Extract the (x, y) coordinate from the center of the cell holding the provided text.  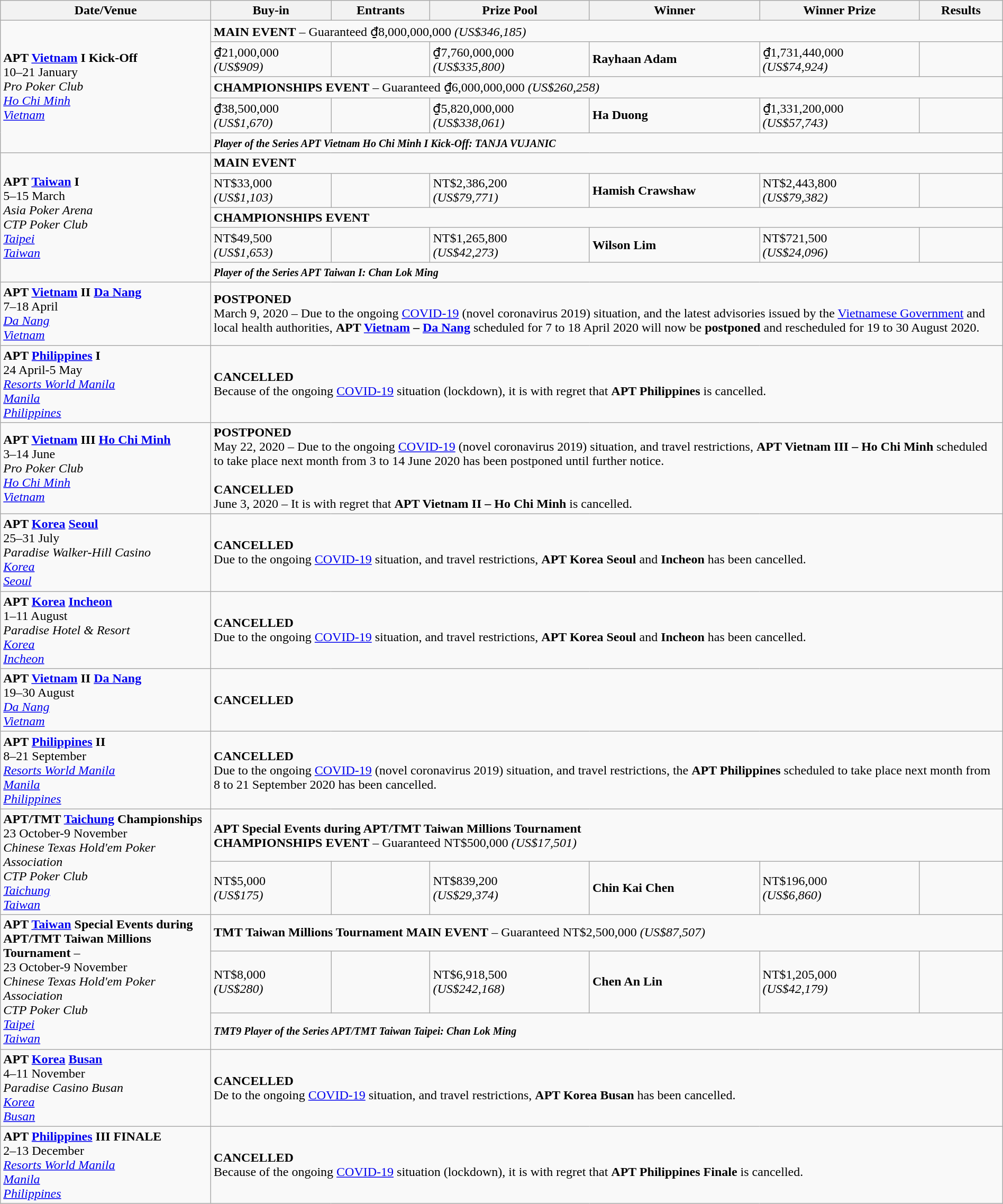
Wilson Lim (674, 244)
APT Special Events during APT/TMT Taiwan Millions TournamentCHAMPIONSHIPS EVENT – Guaranteed NT$500,000 (US$17,501) (607, 835)
CANCELLEDDe to the ongoing COVID-19 situation, and travel restrictions, APT Korea Busan has been cancelled. (607, 1088)
₫21,000,000(US$909) (271, 59)
NT$721,500(US$24,096) (840, 244)
NT$2,386,200(US$79,771) (510, 190)
NT$33,000(US$1,103) (271, 190)
NT$1,205,000(US$42,179) (840, 982)
CANCELLEDBecause of the ongoing COVID-19 situation (lockdown), it is with regret that APT Philippines Finale is cancelled. (607, 1165)
CANCELLEDBecause of the ongoing COVID-19 situation (lockdown), it is with regret that APT Philippines is cancelled. (607, 384)
APT Vietnam II Da Nang7–18 AprilDa NangVietnam (106, 313)
Buy-in (271, 11)
APT Vietnam III Ho Chi Minh3–14 JunePro Poker ClubHo Chi MinhVietnam (106, 469)
APT Korea Incheon1–11 AugustParadise Hotel & ResortKoreaIncheon (106, 630)
NT$8,000(US$280) (271, 982)
Player of the Series APT Vietnam Ho Chi Minh I Kick-Off: TANJA VUJANIC (607, 143)
NT$49,500(US$1,653) (271, 244)
MAIN EVENT – Guaranteed ₫8,000,000,000 (US$346,185) (607, 31)
NT$5,000(US$175) (271, 888)
₫38,500,000(US$1,670) (271, 115)
TMT9 Player of the Series APT/TMT Taiwan Taipei: Chan Lok Ming (607, 1030)
APT Taiwan I5–15 MarchAsia Poker ArenaCTP Poker ClubTaipeiTaiwan (106, 217)
APT Korea Busan4–11 NovemberParadise Casino BusanKoreaBusan (106, 1088)
NT$1,265,800(US$42,273) (510, 244)
APT Philippines III FINALE2–13 DecemberResorts World ManilaManilaPhilippines (106, 1165)
APT Philippines II8–21 SeptemberResorts World ManilaManilaPhilippines (106, 770)
₫1,731,440,000(US$74,924) (840, 59)
Player of the Series APT Taiwan I: Chan Lok Ming (607, 272)
NT$6,918,500(US$242,168) (510, 982)
Chin Kai Chen (674, 888)
CHAMPIONSHIPS EVENT (607, 217)
NT$2,443,800(US$79,382) (840, 190)
₫5,820,000,000(US$338,061) (510, 115)
NT$839,200(US$29,374) (510, 888)
₫1,331,200,000(US$57,743) (840, 115)
Rayhaan Adam (674, 59)
CHAMPIONSHIPS EVENT – Guaranteed ₫6,000,000,000 (US$260,258) (607, 87)
Date/Venue (106, 11)
APT Vietnam II Da Nang19–30 AugustDa NangVietnam (106, 700)
TMT Taiwan Millions Tournament MAIN EVENT – Guaranteed NT$2,500,000 (US$87,507) (607, 933)
APT Vietnam I Kick-Off10–21 JanuaryPro Poker ClubHo Chi MinhVietnam (106, 87)
APT Philippines I24 April-5 MayResorts World ManilaManilaPhilippines (106, 384)
APT/TMT Taichung Championships 23 October-9 NovemberChinese Texas Hold'em Poker AssociationCTP Poker ClubTaichungTaiwan (106, 862)
NT$196,000(US$6,860) (840, 888)
MAIN EVENT (607, 163)
APT Korea Seoul25–31 JulyParadise Walker-Hill CasinoKoreaSeoul (106, 553)
Winner (674, 11)
Hamish Crawshaw (674, 190)
Prize Pool (510, 11)
Winner Prize (840, 11)
Ha Duong (674, 115)
Results (961, 11)
Chen An Lin (674, 982)
₫7,760,000,000(US$335,800) (510, 59)
Entrants (381, 11)
CANCELLED (607, 700)
